Scan for the cell matching the given text and deliver its (x, y) coordinate at center. 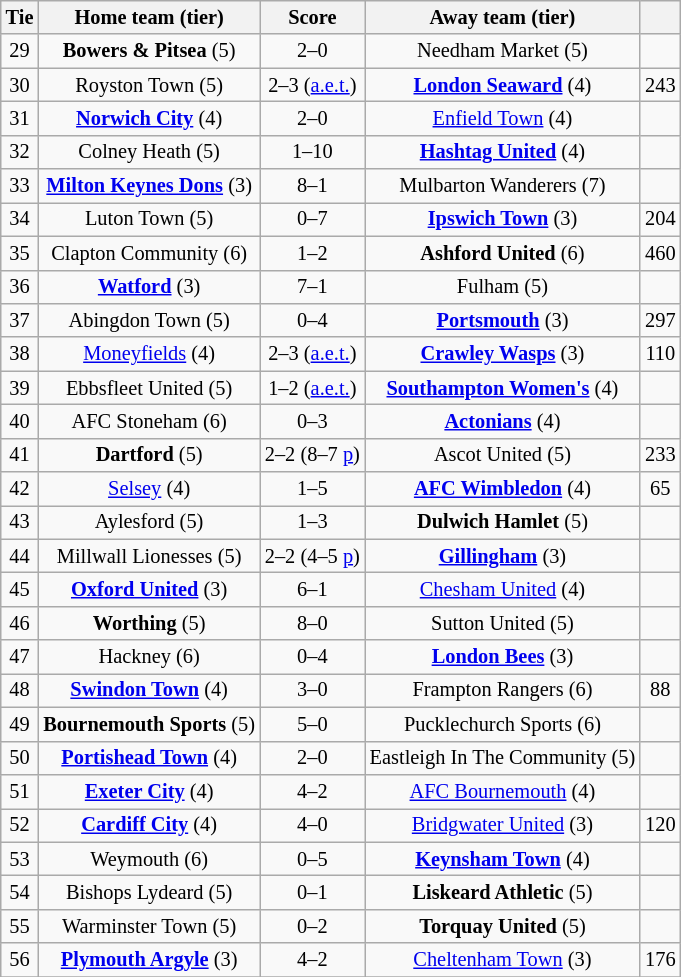
0–2 (312, 926)
Worthing (5) (149, 623)
Portsmouth (3) (502, 320)
Cardiff City (4) (149, 825)
6–1 (312, 589)
Bournemouth Sports (5) (149, 724)
51 (20, 791)
Torquay United (5) (502, 926)
44 (20, 556)
7–1 (312, 287)
65 (660, 489)
43 (20, 522)
31 (20, 118)
Oxford United (3) (149, 589)
1–2 (a.e.t.) (312, 388)
297 (660, 320)
Dulwich Hamlet (5) (502, 522)
49 (20, 724)
Weymouth (6) (149, 859)
Watford (3) (149, 287)
243 (660, 85)
Frampton Rangers (6) (502, 690)
Ashford United (6) (502, 253)
3–0 (312, 690)
Abingdon Town (5) (149, 320)
Keynsham Town (4) (502, 859)
53 (20, 859)
0–5 (312, 859)
52 (20, 825)
2–2 (8–7 p) (312, 455)
Pucklechurch Sports (6) (502, 724)
88 (660, 690)
Royston Town (5) (149, 85)
Millwall Lionesses (5) (149, 556)
Colney Heath (5) (149, 152)
48 (20, 690)
37 (20, 320)
Southampton Women's (4) (502, 388)
8–0 (312, 623)
AFC Bournemouth (4) (502, 791)
Ipswich Town (3) (502, 219)
Cheltenham Town (3) (502, 960)
Portishead Town (4) (149, 758)
45 (20, 589)
32 (20, 152)
Mulbarton Wanderers (7) (502, 186)
50 (20, 758)
42 (20, 489)
0–7 (312, 219)
54 (20, 892)
Score (312, 17)
Dartford (5) (149, 455)
Luton Town (5) (149, 219)
55 (20, 926)
Needham Market (5) (502, 51)
AFC Stoneham (6) (149, 421)
Milton Keynes Dons (3) (149, 186)
1–2 (312, 253)
1–3 (312, 522)
4–0 (312, 825)
34 (20, 219)
Aylesford (5) (149, 522)
Exeter City (4) (149, 791)
Gillingham (3) (502, 556)
233 (660, 455)
Clapton Community (6) (149, 253)
38 (20, 354)
41 (20, 455)
46 (20, 623)
Hashtag United (4) (502, 152)
Fulham (5) (502, 287)
1–10 (312, 152)
Warminster Town (5) (149, 926)
AFC Wimbledon (4) (502, 489)
29 (20, 51)
Enfield Town (4) (502, 118)
30 (20, 85)
Eastleigh In The Community (5) (502, 758)
Chesham United (4) (502, 589)
47 (20, 657)
Sutton United (5) (502, 623)
0–3 (312, 421)
Bishops Lydeard (5) (149, 892)
Tie (20, 17)
Ascot United (5) (502, 455)
Actonians (4) (502, 421)
33 (20, 186)
120 (660, 825)
2–2 (4–5 p) (312, 556)
Swindon Town (4) (149, 690)
176 (660, 960)
Hackney (6) (149, 657)
London Bees (3) (502, 657)
36 (20, 287)
5–0 (312, 724)
1–5 (312, 489)
39 (20, 388)
0–1 (312, 892)
Moneyfields (4) (149, 354)
Bowers & Pitsea (5) (149, 51)
Plymouth Argyle (3) (149, 960)
Crawley Wasps (3) (502, 354)
London Seaward (4) (502, 85)
Home team (tier) (149, 17)
8–1 (312, 186)
56 (20, 960)
204 (660, 219)
35 (20, 253)
Norwich City (4) (149, 118)
Ebbsfleet United (5) (149, 388)
Liskeard Athletic (5) (502, 892)
110 (660, 354)
Bridgwater United (3) (502, 825)
Away team (tier) (502, 17)
460 (660, 253)
40 (20, 421)
Selsey (4) (149, 489)
